Detect which cell encompasses the target text, then output its [x, y] center coordinate. 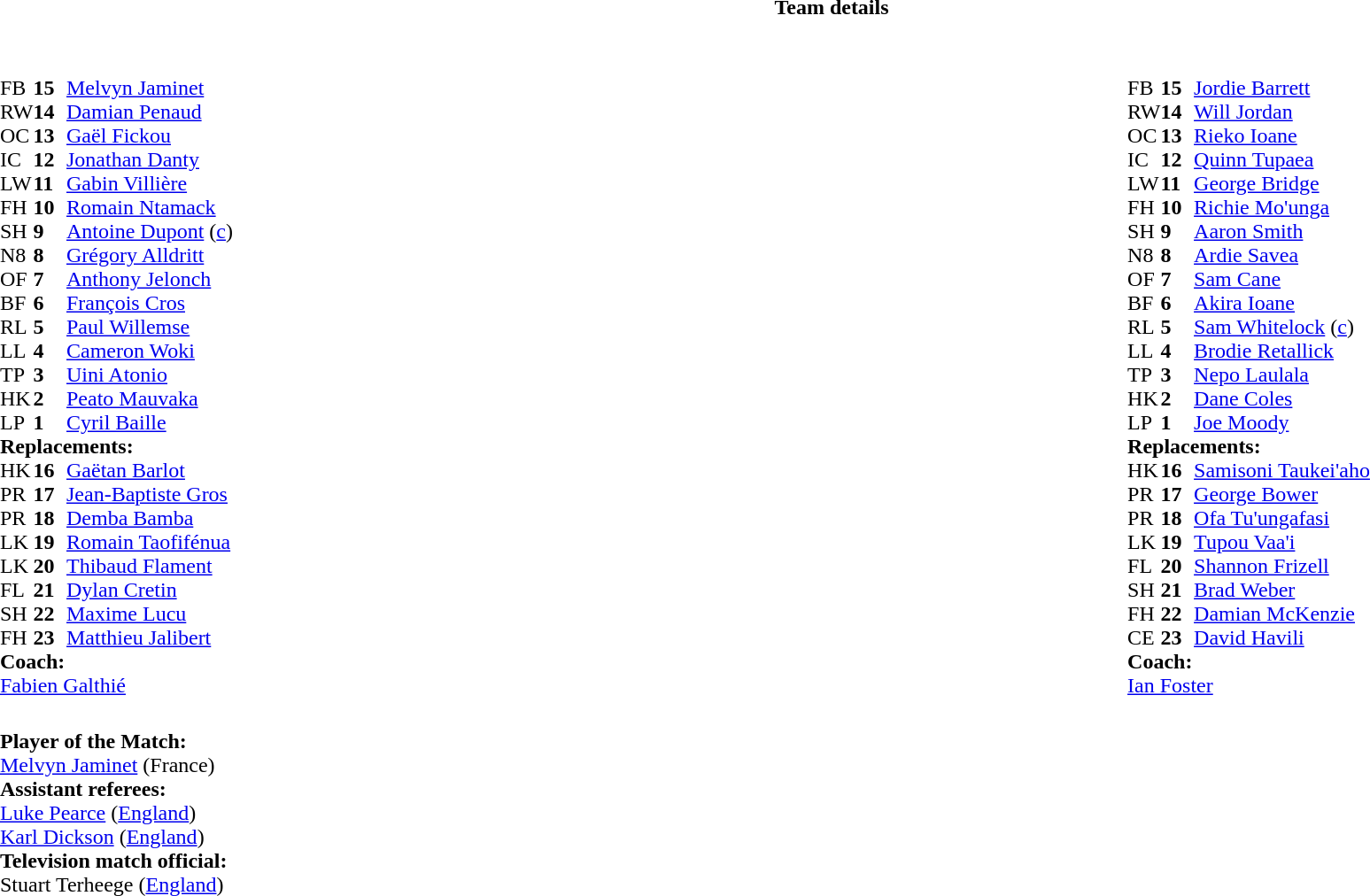
Gaëtan Barlot [150, 471]
Rieko Ioane [1282, 136]
Jean-Baptiste Gros [150, 494]
Dane Coles [1282, 398]
Cyril Baille [150, 423]
Jonathan Danty [150, 159]
Brad Weber [1282, 590]
Ian Foster [1249, 685]
Shannon Frizell [1282, 567]
CE [1144, 637]
Joe Moody [1282, 423]
George Bridge [1282, 184]
Fabien Galthié [117, 685]
Cameron Woki [150, 351]
Nepo Laulala [1282, 375]
Quinn Tupaea [1282, 159]
Grégory Alldritt [150, 255]
Melvyn Jaminet [150, 89]
Tupou Vaa'i [1282, 542]
Brodie Retallick [1282, 351]
Damian McKenzie [1282, 614]
Samisoni Taukei'aho [1282, 471]
Anthony Jelonch [150, 280]
Paul Willemse [150, 328]
Dylan Cretin [150, 590]
Romain Taofifénua [150, 542]
Gaël Fickou [150, 136]
Ofa Tu'ungafasi [1282, 519]
David Havili [1282, 637]
Peato Mauvaka [150, 398]
Jordie Barrett [1282, 89]
George Bower [1282, 494]
François Cros [150, 303]
Matthieu Jalibert [150, 637]
Sam Whitelock (c) [1282, 328]
Akira Ioane [1282, 303]
Maxime Lucu [150, 614]
Richie Mo'unga [1282, 207]
Romain Ntamack [150, 207]
Antoine Dupont (c) [150, 232]
Thibaud Flament [150, 567]
Demba Bamba [150, 519]
Aaron Smith [1282, 232]
Ardie Savea [1282, 255]
Will Jordan [1282, 112]
Sam Cane [1282, 280]
Uini Atonio [150, 375]
Damian Penaud [150, 112]
Gabin Villière [150, 184]
